Search for the cell housing the specified text and yield its [X, Y] center coordinate. 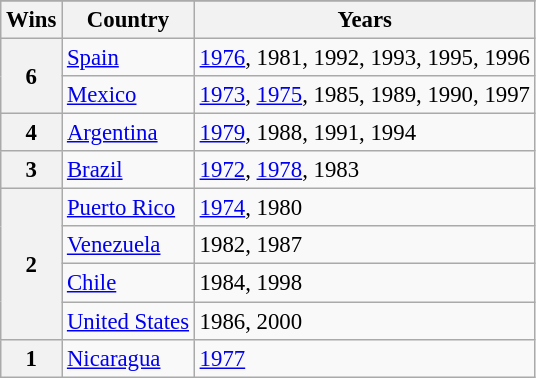
4 [32, 133]
1982, 1987 [364, 245]
1979, 1988, 1991, 1994 [364, 133]
1977 [364, 358]
Nicaragua [128, 358]
1976, 1981, 1992, 1993, 1995, 1996 [364, 58]
Country [128, 20]
3 [32, 170]
1986, 2000 [364, 321]
Wins [32, 20]
Chile [128, 283]
6 [32, 76]
Venezuela [128, 245]
2 [32, 264]
1972, 1978, 1983 [364, 170]
Years [364, 20]
1974, 1980 [364, 208]
Argentina [128, 133]
United States [128, 321]
Spain [128, 58]
Mexico [128, 95]
1984, 1998 [364, 283]
1973, 1975, 1985, 1989, 1990, 1997 [364, 95]
Brazil [128, 170]
Puerto Rico [128, 208]
1 [32, 358]
